Pinpoint the cell where the given text exists, returning its [x, y] midpoint coordinate. 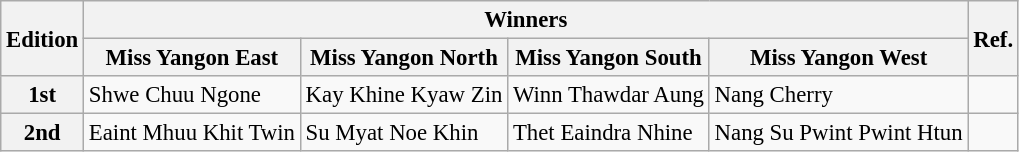
Miss Yangon South [609, 58]
Eaint Mhuu Khit Twin [192, 133]
Nang Su Pwint Pwint Htun [838, 133]
1st [42, 95]
Winn Thawdar Aung [609, 95]
Edition [42, 38]
Miss Yangon North [404, 58]
Nang Cherry [838, 95]
Ref. [993, 38]
Su Myat Noe Khin [404, 133]
2nd [42, 133]
Shwe Chuu Ngone [192, 95]
Miss Yangon East [192, 58]
Miss Yangon West [838, 58]
Thet Eaindra Nhine [609, 133]
Kay Khine Kyaw Zin [404, 95]
Winners [526, 20]
